Capture the cell that displays the provided text and extract its [x, y] central coordinate. 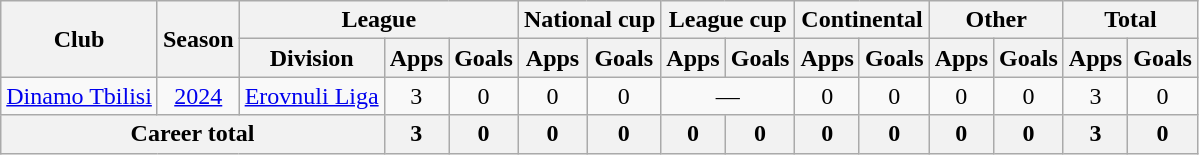
Club [80, 39]
Other [996, 20]
Career total [192, 134]
Season [198, 39]
Division [312, 58]
League [378, 20]
Dinamo Tbilisi [80, 96]
2024 [198, 96]
League cup [728, 20]
Continental [862, 20]
National cup [589, 20]
Total [1130, 20]
— [728, 96]
Erovnuli Liga [312, 96]
